For the text-containing cell, return its midpoint in (X, Y) coordinate format. 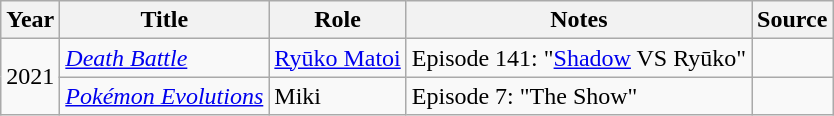
Episode 141: "Shadow VS Ryūko" (578, 58)
Role (338, 20)
Episode 7: "The Show" (578, 96)
Death Battle (164, 58)
Source (792, 20)
Year (30, 20)
Miki (338, 96)
Pokémon Evolutions (164, 96)
2021 (30, 77)
Title (164, 20)
Ryūko Matoi (338, 58)
Notes (578, 20)
